Locate the cell with the specified text and output its [X, Y] center coordinate. 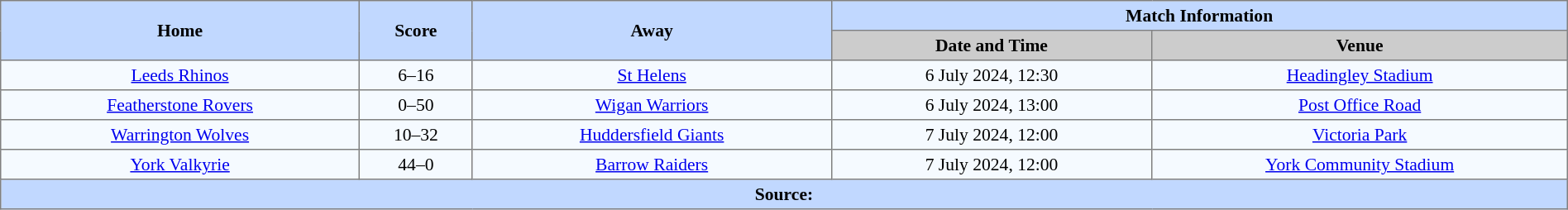
6–16 [415, 75]
York Valkyrie [180, 165]
6 July 2024, 13:00 [992, 105]
10–32 [415, 135]
Leeds Rhinos [180, 75]
Wigan Warriors [652, 105]
Huddersfield Giants [652, 135]
6 July 2024, 12:30 [992, 75]
Headingley Stadium [1360, 75]
Date and Time [992, 45]
Match Information [1199, 16]
Score [415, 31]
Venue [1360, 45]
Source: [784, 194]
York Community Stadium [1360, 165]
Warrington Wolves [180, 135]
Home [180, 31]
Featherstone Rovers [180, 105]
Post Office Road [1360, 105]
Barrow Raiders [652, 165]
Victoria Park [1360, 135]
St Helens [652, 75]
Away [652, 31]
44–0 [415, 165]
0–50 [415, 105]
